Find where the given text appears and provide that cell's center as (x, y) coordinate. 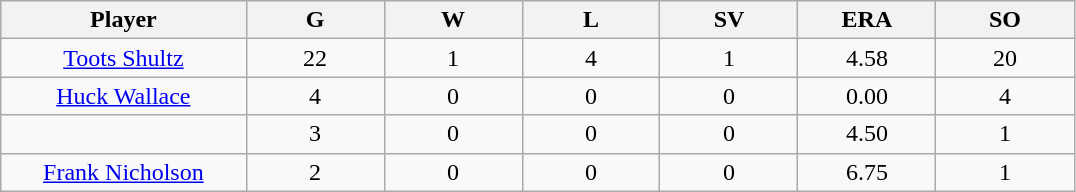
G (315, 20)
Toots Shultz (124, 58)
0.00 (867, 96)
6.75 (867, 172)
SV (729, 20)
22 (315, 58)
2 (315, 172)
L (591, 20)
4.50 (867, 134)
Player (124, 20)
ERA (867, 20)
4.58 (867, 58)
Huck Wallace (124, 96)
W (453, 20)
20 (1005, 58)
SO (1005, 20)
3 (315, 134)
Frank Nicholson (124, 172)
